Find where the given text appears and provide that cell's center as [X, Y] coordinate. 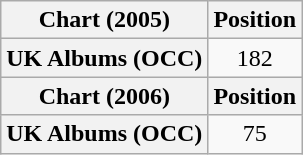
182 [255, 58]
Chart (2006) [104, 96]
Chart (2005) [104, 20]
75 [255, 134]
